Identify which cell holds the provided text, then report its (x, y) central coordinate. 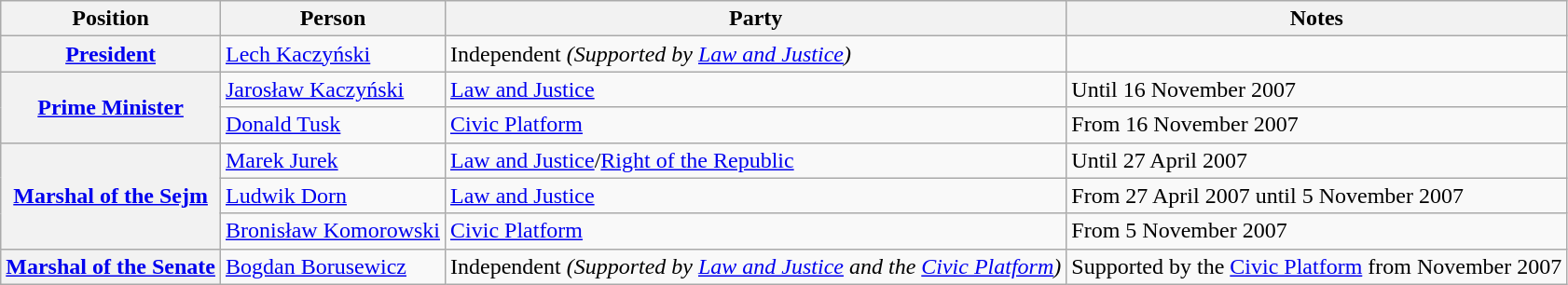
Law and Justice/Right of the Republic (756, 160)
Supported by the Civic Platform from November 2007 (1316, 266)
Independent (Supported by Law and Justice) (756, 54)
Independent (Supported by Law and Justice and the Civic Platform) (756, 266)
From 5 November 2007 (1316, 231)
Jarosław Kaczyński (332, 89)
From 27 April 2007 until 5 November 2007 (1316, 196)
Until 16 November 2007 (1316, 89)
Bogdan Borusewicz (332, 266)
President (111, 54)
Until 27 April 2007 (1316, 160)
From 16 November 2007 (1316, 125)
Marshal of the Senate (111, 266)
Party (756, 19)
Marshal of the Sejm (111, 196)
Ludwik Dorn (332, 196)
Notes (1316, 19)
Lech Kaczyński (332, 54)
Person (332, 19)
Marek Jurek (332, 160)
Position (111, 19)
Donald Tusk (332, 125)
Bronisław Komorowski (332, 231)
Prime Minister (111, 107)
